Scan for the cell matching the given text and deliver its [X, Y] coordinate at center. 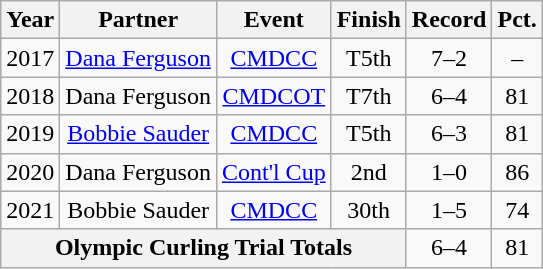
86 [517, 172]
Year [30, 20]
2020 [30, 172]
74 [517, 210]
Olympic Curling Trial Totals [204, 248]
2017 [30, 58]
Pct. [517, 20]
7–2 [449, 58]
1–5 [449, 210]
6–3 [449, 134]
Finish [368, 20]
Record [449, 20]
2021 [30, 210]
1–0 [449, 172]
2019 [30, 134]
CMDCOT [274, 96]
Event [274, 20]
2018 [30, 96]
T7th [368, 96]
– [517, 58]
2nd [368, 172]
Cont'l Cup [274, 172]
Partner [138, 20]
30th [368, 210]
